Locate the cell with the specified text and output its (X, Y) center coordinate. 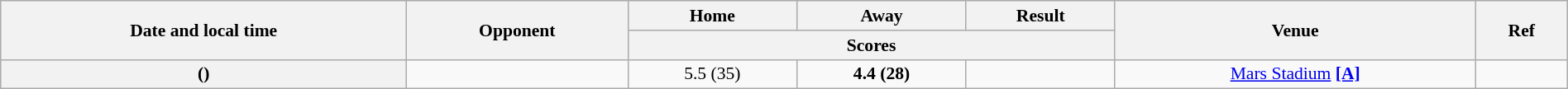
Result (1040, 16)
Home (713, 16)
5.5 (35) (713, 74)
Opponent (518, 30)
Date and local time (203, 30)
() (203, 74)
Away (882, 16)
Scores (872, 45)
4.4 (28) (882, 74)
Mars Stadium [A] (1295, 74)
Venue (1295, 30)
Ref (1522, 30)
